Capture the cell that displays the provided text and extract its (X, Y) central coordinate. 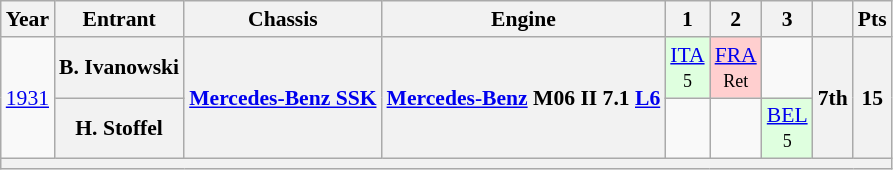
15 (872, 98)
ITA5 (687, 68)
2 (736, 19)
1931 (28, 98)
Engine (524, 19)
1 (687, 19)
Chassis (282, 19)
BEL5 (788, 128)
3 (788, 19)
Year (28, 19)
Pts (872, 19)
B. Ivanowski (119, 68)
FRARet (736, 68)
Mercedes-Benz M06 II 7.1 L6 (524, 98)
7th (833, 98)
Entrant (119, 19)
Mercedes-Benz SSK (282, 98)
H. Stoffel (119, 128)
